Return the [X, Y] coordinate for the center point of the cell that contains the specified text.  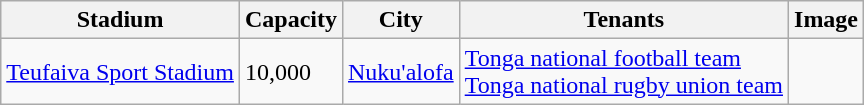
Nuku'alofa [400, 72]
Tonga national football teamTonga national rugby union team [624, 72]
City [400, 20]
Teufaiva Sport Stadium [120, 72]
Tenants [624, 20]
Stadium [120, 20]
10,000 [290, 72]
Image [826, 20]
Capacity [290, 20]
